Return [x, y] of the center of cell containing provided text 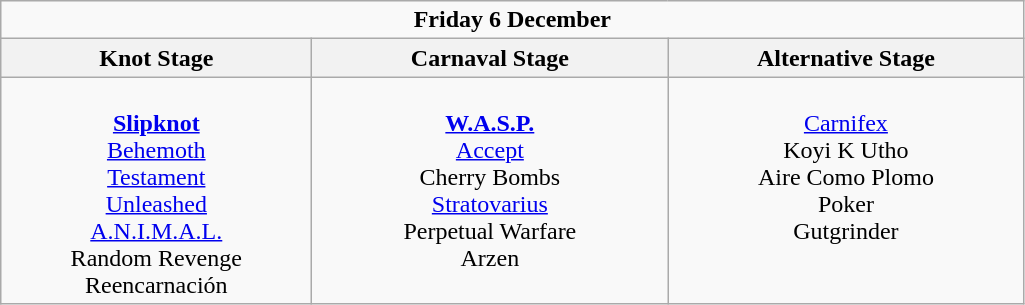
Carnaval Stage [490, 58]
Slipknot Behemoth Testament Unleashed A.N.I.M.A.L. Random Revenge Reencarnación [156, 190]
W.A.S.P. Accept Cherry Bombs Stratovarius Perpetual Warfare Arzen [490, 190]
Carnifex Koyi K Utho Aire Como Plomo Poker Gutgrinder [846, 190]
Knot Stage [156, 58]
Friday 6 December [512, 20]
Alternative Stage [846, 58]
